Extract the [X, Y] coordinate from the center of the cell holding the provided text.  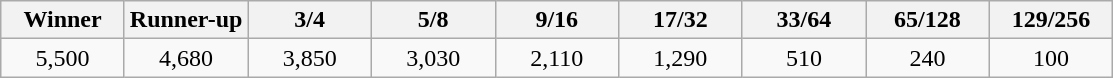
Winner [63, 20]
3,850 [310, 58]
3/4 [310, 20]
3,030 [433, 58]
65/128 [928, 20]
5,500 [63, 58]
1,290 [681, 58]
129/256 [1051, 20]
4,680 [186, 58]
5/8 [433, 20]
Runner-up [186, 20]
33/64 [804, 20]
240 [928, 58]
9/16 [557, 20]
17/32 [681, 20]
2,110 [557, 58]
510 [804, 58]
100 [1051, 58]
